Find where the given text appears and provide that cell's center as (x, y) coordinate. 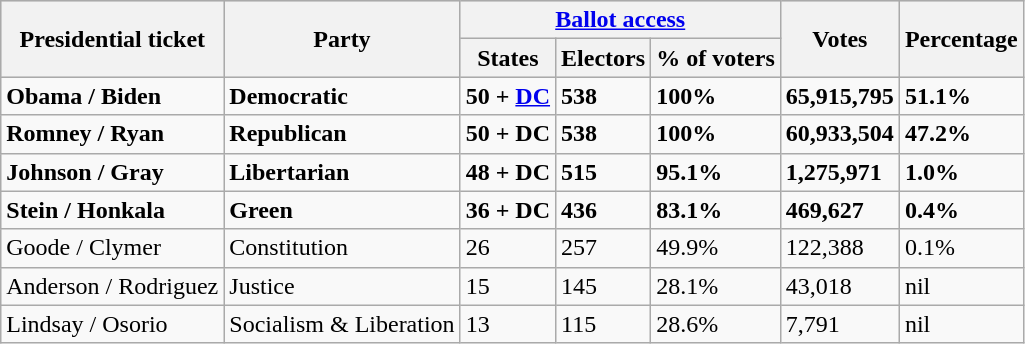
Votes (840, 39)
Green (342, 210)
0.4% (961, 210)
257 (604, 248)
1.0% (961, 172)
145 (604, 286)
60,933,504 (840, 134)
43,018 (840, 286)
28.6% (716, 324)
Party (342, 39)
Constitution (342, 248)
1,275,971 (840, 172)
Obama / Biden (112, 96)
28.1% (716, 286)
Electors (604, 58)
7,791 (840, 324)
15 (508, 286)
Stein / Honkala (112, 210)
115 (604, 324)
48 + DC (508, 172)
436 (604, 210)
469,627 (840, 210)
Anderson / Rodriguez (112, 286)
Lindsay / Osorio (112, 324)
Johnson / Gray (112, 172)
Socialism & Liberation (342, 324)
36 + DC (508, 210)
26 (508, 248)
States (508, 58)
49.9% (716, 248)
95.1% (716, 172)
65,915,795 (840, 96)
515 (604, 172)
Goode / Clymer (112, 248)
Romney / Ryan (112, 134)
% of voters (716, 58)
Democratic (342, 96)
Republican (342, 134)
47.2% (961, 134)
13 (508, 324)
Presidential ticket (112, 39)
122,388 (840, 248)
83.1% (716, 210)
Percentage (961, 39)
Ballot access (620, 20)
0.1% (961, 248)
Justice (342, 286)
Libertarian (342, 172)
51.1% (961, 96)
